From the cell containing the given text, extract its center point as (X, Y) coordinate. 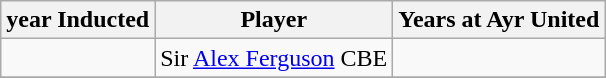
Years at Ayr United (499, 20)
year Inducted (78, 20)
Sir Alex Ferguson CBE (274, 58)
Player (274, 20)
